Scan for the cell matching the given text and deliver its (X, Y) coordinate at center. 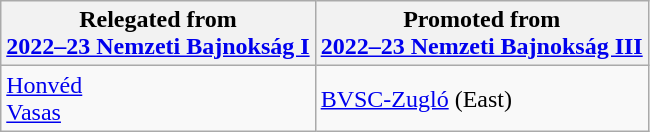
Honvéd Vasas (158, 98)
Relegated from2022–23 Nemzeti Bajnokság I (158, 34)
Promoted from2022–23 Nemzeti Bajnokság III (482, 34)
BVSC-Zugló (East) (482, 98)
